Determine the (x, y) coordinate at the center of the cell enclosing the given text.  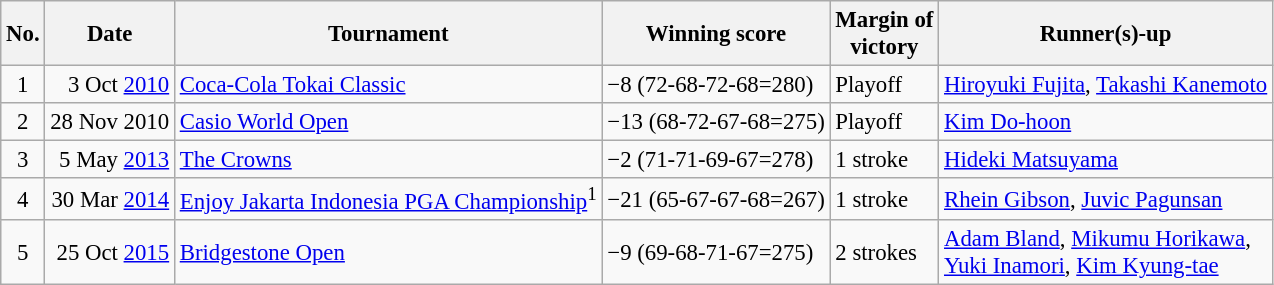
Enjoy Jakarta Indonesia PGA Championship1 (388, 199)
The Crowns (388, 160)
Hideki Matsuyama (1106, 160)
5 May 2013 (110, 160)
Rhein Gibson, Juvic Pagunsan (1106, 199)
2 strokes (884, 252)
3 Oct 2010 (110, 85)
Runner(s)-up (1106, 34)
Margin ofvictory (884, 34)
2 (23, 122)
Hiroyuki Fujita, Takashi Kanemoto (1106, 85)
Bridgestone Open (388, 252)
25 Oct 2015 (110, 252)
28 Nov 2010 (110, 122)
3 (23, 160)
Coca-Cola Tokai Classic (388, 85)
5 (23, 252)
No. (23, 34)
−9 (69-68-71-67=275) (716, 252)
30 Mar 2014 (110, 199)
−8 (72-68-72-68=280) (716, 85)
1 (23, 85)
−2 (71-71-69-67=278) (716, 160)
Adam Bland, Mikumu Horikawa, Yuki Inamori, Kim Kyung-tae (1106, 252)
Winning score (716, 34)
Date (110, 34)
4 (23, 199)
−21 (65-67-67-68=267) (716, 199)
Kim Do-hoon (1106, 122)
Tournament (388, 34)
Casio World Open (388, 122)
−13 (68-72-67-68=275) (716, 122)
